Output the [x, y] coordinate of the center of the cell containing the given text.  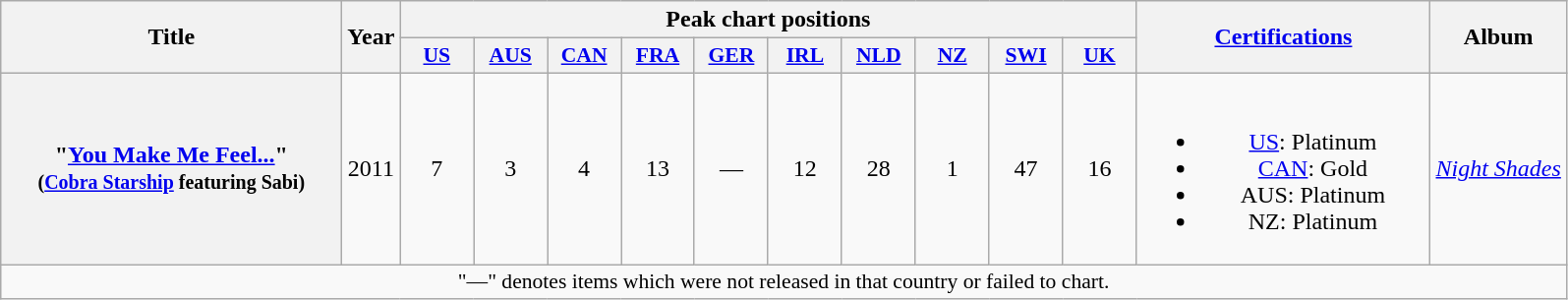
Night Shades [1498, 168]
4 [584, 168]
Year [372, 37]
— [731, 168]
NZ [952, 56]
Peak chart positions [769, 20]
12 [804, 168]
Certifications [1284, 37]
IRL [804, 56]
GER [731, 56]
NLD [879, 56]
7 [436, 168]
US: PlatinumCAN: GoldAUS: PlatinumNZ: Platinum [1284, 168]
"—" denotes items which were not released in that country or failed to chart. [784, 281]
CAN [584, 56]
47 [1026, 168]
US [436, 56]
Title [171, 37]
"You Make Me Feel..." (Cobra Starship featuring Sabi) [171, 168]
Album [1498, 37]
UK [1099, 56]
SWI [1026, 56]
3 [511, 168]
1 [952, 168]
FRA [659, 56]
13 [659, 168]
2011 [372, 168]
AUS [511, 56]
28 [879, 168]
16 [1099, 168]
